Find where the given text appears and provide that cell's center as [X, Y] coordinate. 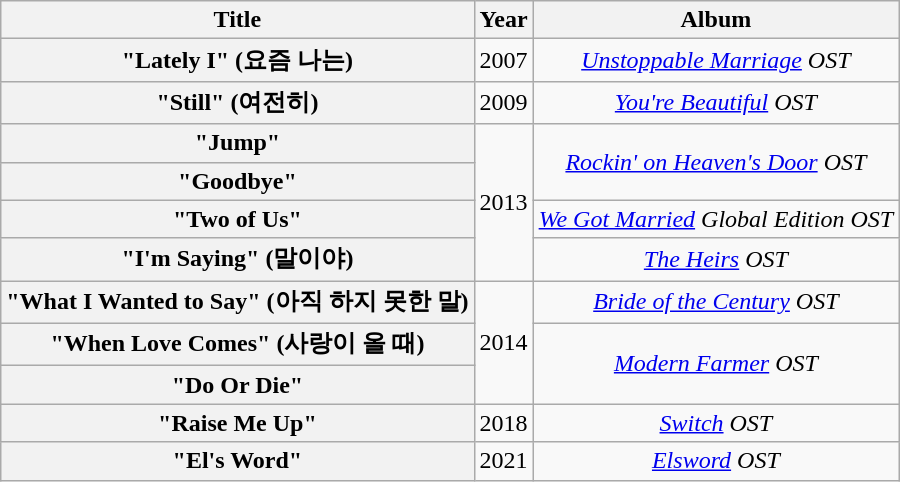
"Goodbye" [238, 181]
Elsword OST [716, 461]
"Lately I" (요즘 나는) [238, 60]
"Raise Me Up" [238, 423]
You're Beautiful OST [716, 102]
"Do Or Die" [238, 385]
2013 [504, 202]
"What I Wanted to Say" (아직 하지 못한 말) [238, 302]
2018 [504, 423]
The Heirs OST [716, 260]
Rockin' on Heaven's Door OST [716, 162]
Bride of the Century OST [716, 302]
"Two of Us" [238, 219]
Album [716, 20]
Switch OST [716, 423]
Year [504, 20]
"El's Word" [238, 461]
"I'm Saying" (말이야) [238, 260]
Title [238, 20]
Unstoppable Marriage OST [716, 60]
2007 [504, 60]
"When Love Comes" (사랑이 올 때) [238, 344]
"Jump" [238, 143]
Modern Farmer OST [716, 364]
"Still" (여전히) [238, 102]
We Got Married Global Edition OST [716, 219]
2014 [504, 342]
2009 [504, 102]
2021 [504, 461]
